Return (X, Y) of the center of cell containing provided text 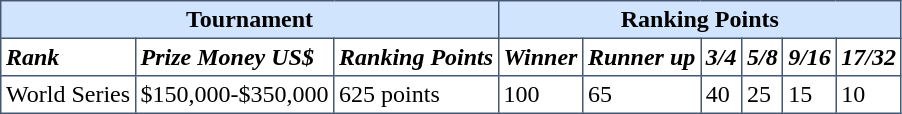
Winner (540, 57)
World Series (68, 95)
$150,000-$350,000 (234, 95)
Rank (68, 57)
5/8 (762, 57)
17/32 (868, 57)
65 (642, 95)
Runner up (642, 57)
100 (540, 95)
Tournament (250, 20)
10 (868, 95)
15 (810, 95)
3/4 (722, 57)
9/16 (810, 57)
40 (722, 95)
625 points (416, 95)
25 (762, 95)
Prize Money US$ (234, 57)
